Pinpoint the cell where the given text exists, returning its (X, Y) midpoint coordinate. 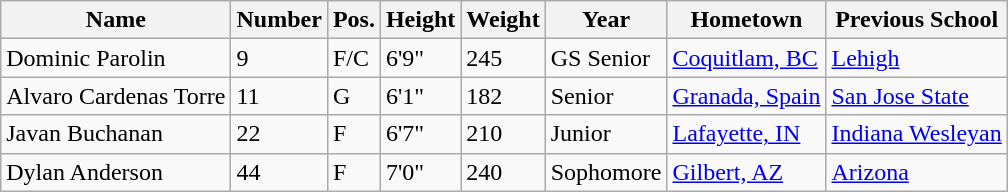
Pos. (354, 20)
G (354, 96)
Arizona (916, 172)
Weight (503, 20)
11 (279, 96)
Name (116, 20)
Alvaro Cardenas Torre (116, 96)
182 (503, 96)
44 (279, 172)
Granada, Spain (746, 96)
240 (503, 172)
Year (606, 20)
Indiana Wesleyan (916, 134)
6'7" (420, 134)
Gilbert, AZ (746, 172)
Coquitlam, BC (746, 58)
6'1" (420, 96)
Dylan Anderson (116, 172)
GS Senior (606, 58)
22 (279, 134)
Junior (606, 134)
Dominic Parolin (116, 58)
Senior (606, 96)
Previous School (916, 20)
Sophomore (606, 172)
Height (420, 20)
210 (503, 134)
F/C (354, 58)
Lafayette, IN (746, 134)
245 (503, 58)
Javan Buchanan (116, 134)
Hometown (746, 20)
9 (279, 58)
6'9" (420, 58)
Lehigh (916, 58)
7'0" (420, 172)
San Jose State (916, 96)
Number (279, 20)
